Scan for the cell matching the given text and deliver its (X, Y) coordinate at center. 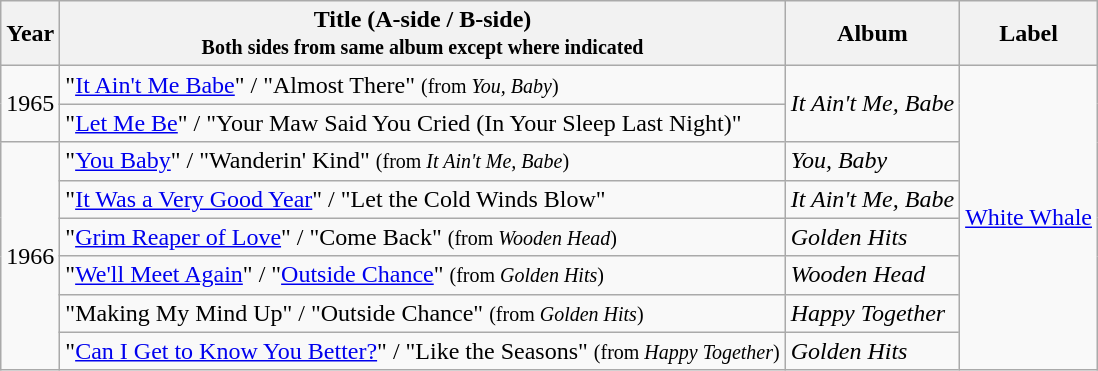
Year (30, 34)
1966 (30, 256)
"You Baby" / "Wanderin' Kind" (from It Ain't Me, Babe) (422, 161)
You, Baby (872, 161)
"We'll Meet Again" / "Outside Chance" (from Golden Hits) (422, 275)
White Whale (1029, 218)
Title (A-side / B-side)Both sides from same album except where indicated (422, 34)
"Let Me Be" / "Your Maw Said You Cried (In Your Sleep Last Night)" (422, 123)
"Making My Mind Up" / "Outside Chance" (from Golden Hits) (422, 313)
1965 (30, 104)
Wooden Head (872, 275)
Happy Together (872, 313)
Album (872, 34)
Label (1029, 34)
"Can I Get to Know You Better?" / "Like the Seasons" (from Happy Together) (422, 351)
"It Was a Very Good Year" / "Let the Cold Winds Blow" (422, 199)
"Grim Reaper of Love" / "Come Back" (from Wooden Head) (422, 237)
"It Ain't Me Babe" / "Almost There" (from You, Baby) (422, 85)
